Return (X, Y) of the center of cell containing provided text 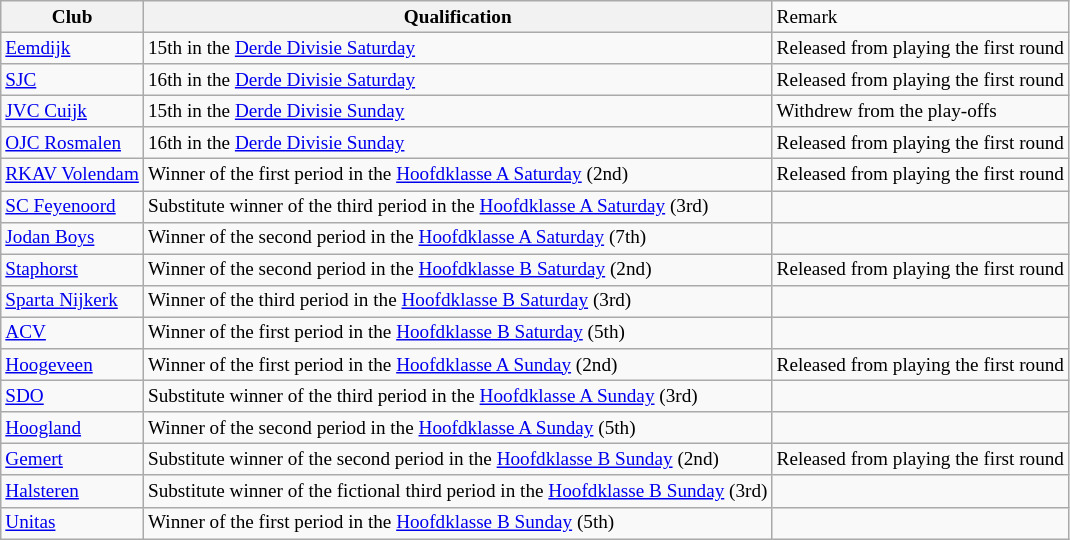
15th in the Derde Divisie Sunday (458, 111)
16th in the Derde Divisie Sunday (458, 143)
Withdrew from the play-offs (920, 111)
SDO (72, 396)
Winner of the first period in the Hoofdklasse A Saturday (2nd) (458, 175)
SC Feyenoord (72, 206)
Eemdijk (72, 48)
Gemert (72, 460)
Winner of the third period in the Hoofdklasse B Saturday (3rd) (458, 301)
JVC Cuijk (72, 111)
15th in the Derde Divisie Saturday (458, 48)
Substitute winner of the third period in the Hoofdklasse A Sunday (3rd) (458, 396)
Qualification (458, 17)
Winner of the first period in the Hoofdklasse A Sunday (2nd) (458, 365)
Hoogeveen (72, 365)
Sparta Nijkerk (72, 301)
Winner of the second period in the Hoofdklasse A Sunday (5th) (458, 428)
Substitute winner of the second period in the Hoofdklasse B Sunday (2nd) (458, 460)
Unitas (72, 523)
Winner of the second period in the Hoofdklasse A Saturday (7th) (458, 238)
Winner of the first period in the Hoofdklasse B Sunday (5th) (458, 523)
Remark (920, 17)
Substitute winner of the third period in the Hoofdklasse A Saturday (3rd) (458, 206)
RKAV Volendam (72, 175)
OJC Rosmalen (72, 143)
Jodan Boys (72, 238)
Winner of the first period in the Hoofdklasse B Saturday (5th) (458, 333)
Substitute winner of the fictional third period in the Hoofdklasse B Sunday (3rd) (458, 491)
Staphorst (72, 270)
Hoogland (72, 428)
Club (72, 17)
Halsteren (72, 491)
ACV (72, 333)
16th in the Derde Divisie Saturday (458, 80)
Winner of the second period in the Hoofdklasse B Saturday (2nd) (458, 270)
SJC (72, 80)
